Search for the cell housing the specified text and yield its (x, y) center coordinate. 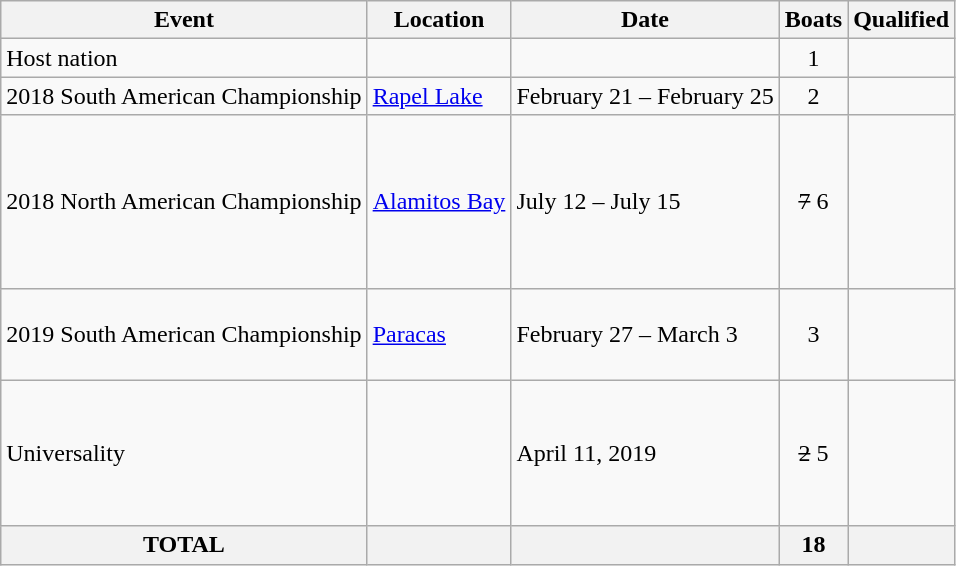
Boats (813, 20)
Location (439, 20)
July 12 – July 15 (645, 202)
Rapel Lake (439, 96)
Alamitos Bay (439, 202)
3 (813, 334)
TOTAL (184, 545)
Qualified (902, 20)
February 21 – February 25 (645, 96)
2019 South American Championship (184, 334)
Host nation (184, 58)
18 (813, 545)
2018 North American Championship (184, 202)
1 (813, 58)
2 5 (813, 453)
Event (184, 20)
7 6 (813, 202)
2018 South American Championship (184, 96)
Date (645, 20)
2 (813, 96)
April 11, 2019 (645, 453)
Universality (184, 453)
Paracas (439, 334)
February 27 – March 3 (645, 334)
